Detect which cell encompasses the target text, then output its (x, y) center coordinate. 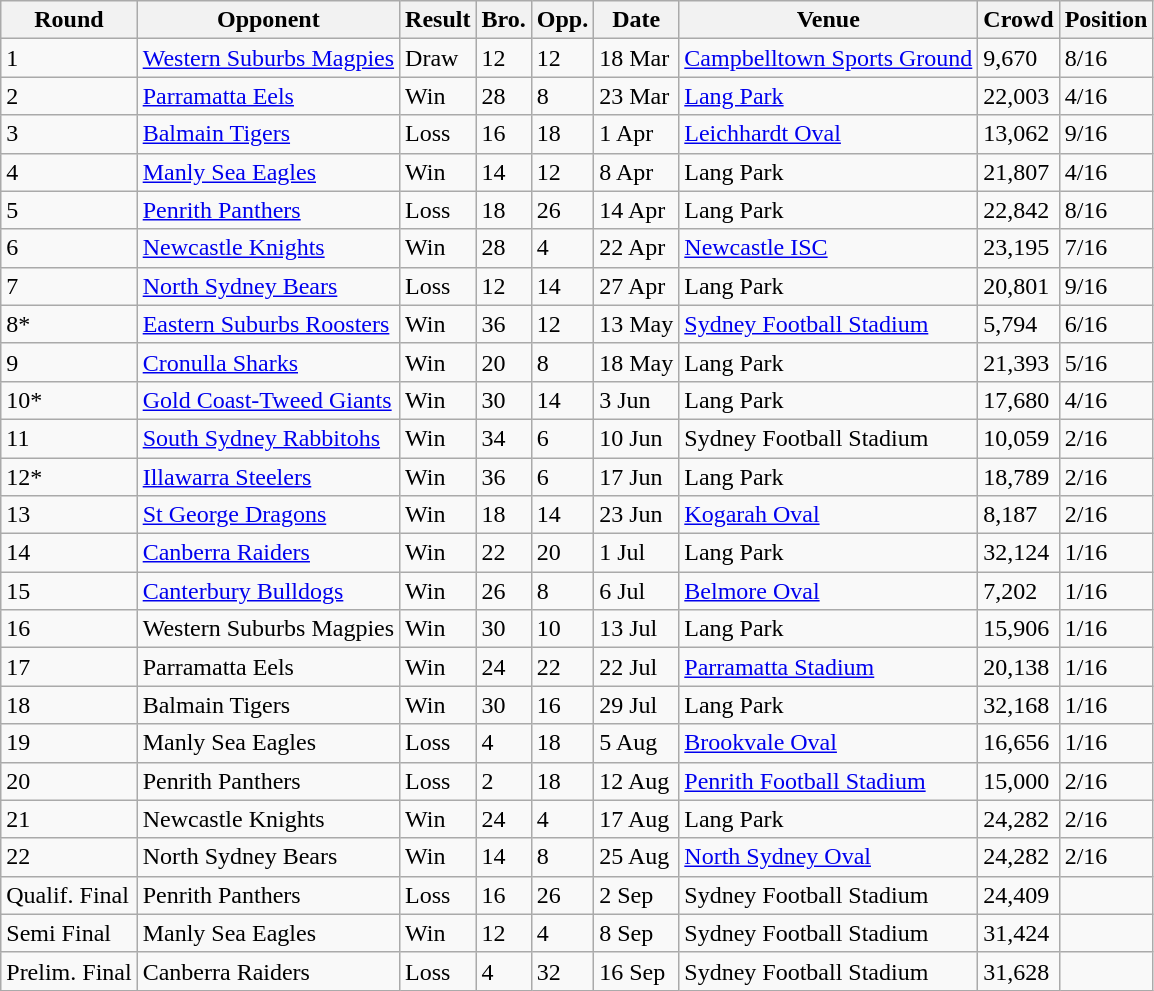
Prelim. Final (69, 971)
Leichhardt Oval (828, 134)
21,807 (1018, 172)
10 (562, 629)
13 May (636, 324)
17 Jun (636, 477)
20,801 (1018, 286)
9,670 (1018, 58)
South Sydney Rabbitohs (268, 438)
6/16 (1106, 324)
Semi Final (69, 933)
32 (562, 971)
5 Aug (636, 743)
Position (1106, 20)
17 (69, 667)
29 Jul (636, 705)
17,680 (1018, 400)
Illawarra Steelers (268, 477)
23 Jun (636, 515)
18 Mar (636, 58)
31,424 (1018, 933)
13,062 (1018, 134)
11 (69, 438)
Belmore Oval (828, 591)
3 (69, 134)
Brookvale Oval (828, 743)
14 Apr (636, 210)
8 Sep (636, 933)
1 (69, 58)
23 Mar (636, 96)
Opp. (562, 20)
10* (69, 400)
North Sydney Oval (828, 857)
Crowd (1018, 20)
23,195 (1018, 248)
Kogarah Oval (828, 515)
16,656 (1018, 743)
Canterbury Bulldogs (268, 591)
St George Dragons (268, 515)
21 (69, 819)
5/16 (1106, 362)
5 (69, 210)
3 Jun (636, 400)
9 (69, 362)
25 Aug (636, 857)
Gold Coast-Tweed Giants (268, 400)
10,059 (1018, 438)
22 Jul (636, 667)
8* (69, 324)
22,842 (1018, 210)
15 (69, 591)
31,628 (1018, 971)
Newcastle ISC (828, 248)
32,124 (1018, 553)
Opponent (268, 20)
15,000 (1018, 781)
1 Jul (636, 553)
19 (69, 743)
Venue (828, 20)
7,202 (1018, 591)
Date (636, 20)
Penrith Football Stadium (828, 781)
Parramatta Stadium (828, 667)
5,794 (1018, 324)
Result (438, 20)
13 (69, 515)
Qualif. Final (69, 895)
Bro. (504, 20)
22 Apr (636, 248)
21,393 (1018, 362)
2 Sep (636, 895)
34 (504, 438)
7/16 (1106, 248)
Eastern Suburbs Roosters (268, 324)
Round (69, 20)
8,187 (1018, 515)
8 Apr (636, 172)
32,168 (1018, 705)
12 Aug (636, 781)
18,789 (1018, 477)
18 May (636, 362)
20,138 (1018, 667)
1 Apr (636, 134)
16 Sep (636, 971)
17 Aug (636, 819)
Cronulla Sharks (268, 362)
Campbelltown Sports Ground (828, 58)
15,906 (1018, 629)
7 (69, 286)
22,003 (1018, 96)
24,409 (1018, 895)
10 Jun (636, 438)
12* (69, 477)
13 Jul (636, 629)
6 Jul (636, 591)
27 Apr (636, 286)
Draw (438, 58)
